From the cell containing the given text, extract its center point as [X, Y] coordinate. 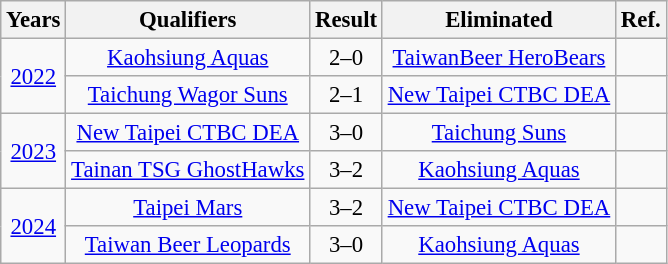
TaiwanBeer HeroBears [498, 58]
Taiwan Beer Leopards [188, 245]
2023 [34, 152]
2–0 [346, 58]
Taichung Wagor Suns [188, 95]
Taichung Suns [498, 133]
Eliminated [498, 20]
2024 [34, 226]
Result [346, 20]
2022 [34, 76]
Years [34, 20]
Taipei Mars [188, 208]
Ref. [641, 20]
2–1 [346, 95]
Tainan TSG GhostHawks [188, 170]
Qualifiers [188, 20]
